Find where the given text appears and provide that cell's center as [X, Y] coordinate. 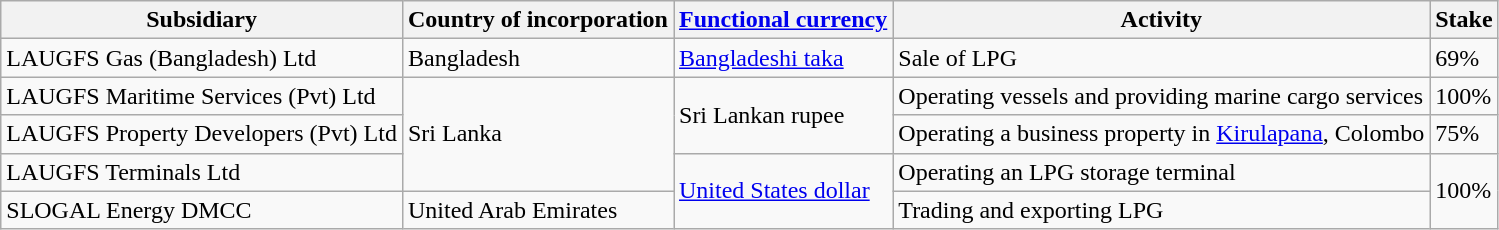
Trading and exporting LPG [1162, 210]
Sri Lanka [538, 134]
LAUGFS Maritime Services (Pvt) Ltd [202, 96]
Subsidiary [202, 20]
Bangladesh [538, 58]
LAUGFS Terminals Ltd [202, 172]
Stake [1464, 20]
Operating an LPG storage terminal [1162, 172]
Sale of LPG [1162, 58]
United Arab Emirates [538, 210]
Bangladeshi taka [784, 58]
SLOGAL Energy DMCC [202, 210]
Country of incorporation [538, 20]
Operating a business property in Kirulapana, Colombo [1162, 134]
United States dollar [784, 191]
69% [1464, 58]
Activity [1162, 20]
LAUGFS Property Developers (Pvt) Ltd [202, 134]
75% [1464, 134]
Functional currency [784, 20]
Sri Lankan rupee [784, 115]
Operating vessels and providing marine cargo services [1162, 96]
LAUGFS Gas (Bangladesh) Ltd [202, 58]
